Extract the (X, Y) coordinate from the center of the cell holding the provided text.  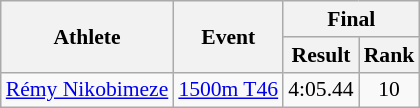
Final (351, 19)
Event (228, 36)
Athlete (88, 36)
10 (390, 90)
Rank (390, 55)
Result (320, 55)
1500m T46 (228, 90)
Rémy Nikobimeze (88, 90)
4:05.44 (320, 90)
